Output the [X, Y] coordinate of the center of the cell containing the given text.  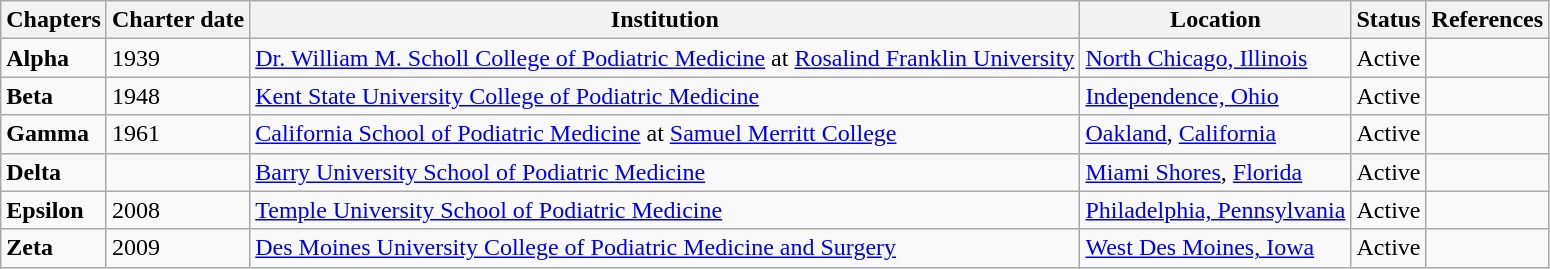
Independence, Ohio [1216, 96]
References [1488, 20]
Location [1216, 20]
Delta [54, 172]
California School of Podiatric Medicine at Samuel Merritt College [665, 134]
Dr. William M. Scholl College of Podiatric Medicine at Rosalind Franklin University [665, 58]
1939 [178, 58]
2008 [178, 210]
Des Moines University College of Podiatric Medicine and Surgery [665, 248]
Gamma [54, 134]
Temple University School of Podiatric Medicine [665, 210]
Oakland, California [1216, 134]
Epsilon [54, 210]
West Des Moines, Iowa [1216, 248]
Alpha [54, 58]
Chapters [54, 20]
1948 [178, 96]
Status [1388, 20]
Charter date [178, 20]
Kent State University College of Podiatric Medicine [665, 96]
Miami Shores, Florida [1216, 172]
Beta [54, 96]
North Chicago, Illinois [1216, 58]
Philadelphia, Pennsylvania [1216, 210]
Institution [665, 20]
Barry University School of Podiatric Medicine [665, 172]
2009 [178, 248]
1961 [178, 134]
Zeta [54, 248]
